Capture the cell that displays the provided text and extract its [x, y] central coordinate. 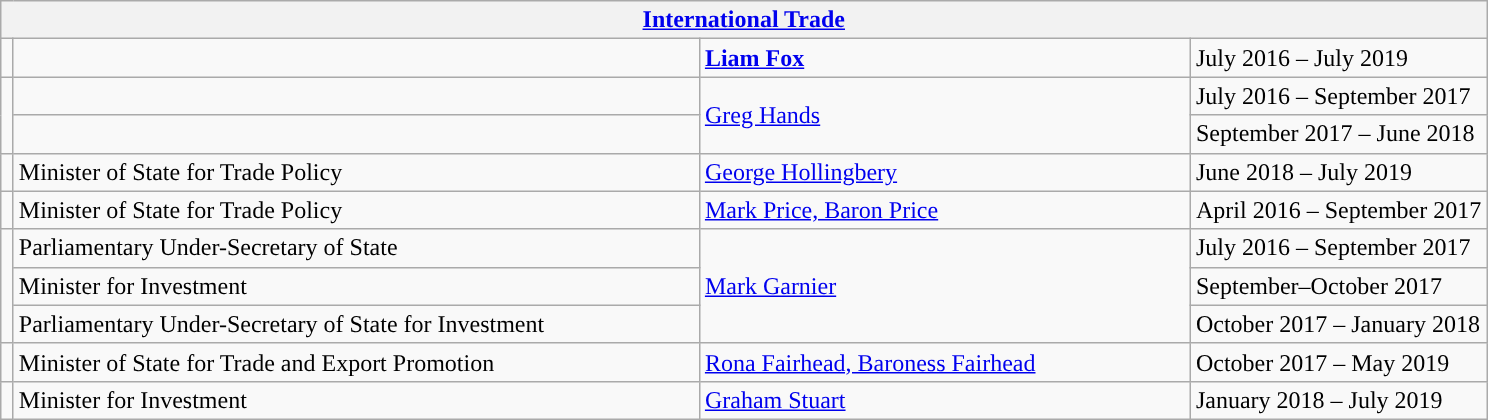
Parliamentary Under-Secretary of State [356, 248]
Greg Hands [944, 115]
April 2016 – September 2017 [1338, 210]
Rona Fairhead, Baroness Fairhead [944, 362]
Liam Fox [944, 58]
George Hollingbery [944, 172]
Graham Stuart [944, 400]
Minister of State for Trade and Export Promotion [356, 362]
January 2018 – July 2019 [1338, 400]
October 2017 – May 2019 [1338, 362]
September 2017 – June 2018 [1338, 134]
International Trade [744, 20]
September–October 2017 [1338, 286]
October 2017 – January 2018 [1338, 324]
Mark Price, Baron Price [944, 210]
June 2018 – July 2019 [1338, 172]
Mark Garnier [944, 286]
Parliamentary Under-Secretary of State for Investment [356, 324]
July 2016 – July 2019 [1338, 58]
